Return [x, y] of the center of cell containing provided text 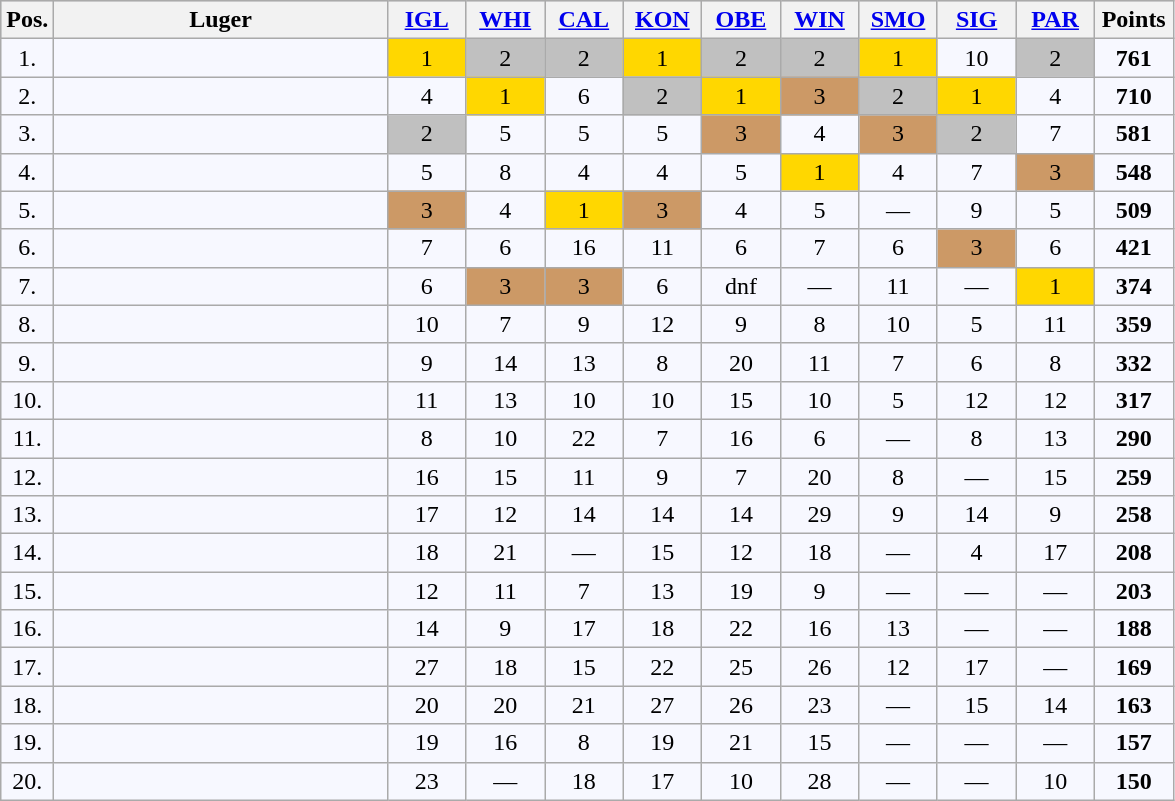
157 [1134, 743]
2. [28, 96]
OBE [742, 20]
4. [28, 172]
258 [1134, 515]
Points [1134, 20]
163 [1134, 705]
10. [28, 400]
IGL [426, 20]
13. [28, 515]
581 [1134, 134]
28 [820, 781]
20. [28, 781]
CAL [584, 20]
29 [820, 515]
WHI [506, 20]
9. [28, 362]
188 [1134, 629]
15. [28, 591]
421 [1134, 248]
761 [1134, 58]
359 [1134, 324]
11. [28, 438]
19. [28, 743]
1. [28, 58]
509 [1134, 210]
PAR [1056, 20]
548 [1134, 172]
7. [28, 286]
3. [28, 134]
Luger [221, 20]
332 [1134, 362]
208 [1134, 553]
169 [1134, 667]
SIG [976, 20]
8. [28, 324]
KON [662, 20]
203 [1134, 591]
SMO [898, 20]
150 [1134, 781]
18. [28, 705]
6. [28, 248]
14. [28, 553]
dnf [742, 286]
25 [742, 667]
12. [28, 477]
317 [1134, 400]
WIN [820, 20]
290 [1134, 438]
5. [28, 210]
17. [28, 667]
710 [1134, 96]
374 [1134, 286]
Pos. [28, 20]
259 [1134, 477]
16. [28, 629]
